Extract the [X, Y] coordinate from the center of the cell holding the provided text.  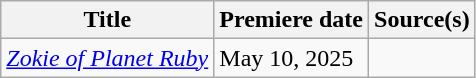
Title [108, 20]
Zokie of Planet Ruby [108, 58]
May 10, 2025 [292, 58]
Premiere date [292, 20]
Source(s) [422, 20]
